Find where the given text appears and provide that cell's center as (x, y) coordinate. 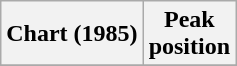
Chart (1985) (72, 34)
Peakposition (189, 34)
